Detect which cell encompasses the target text, then output its [X, Y] center coordinate. 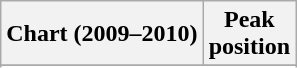
Chart (2009–2010) [102, 34]
Peakposition [249, 34]
